Identify which cell holds the provided text, then report its (x, y) central coordinate. 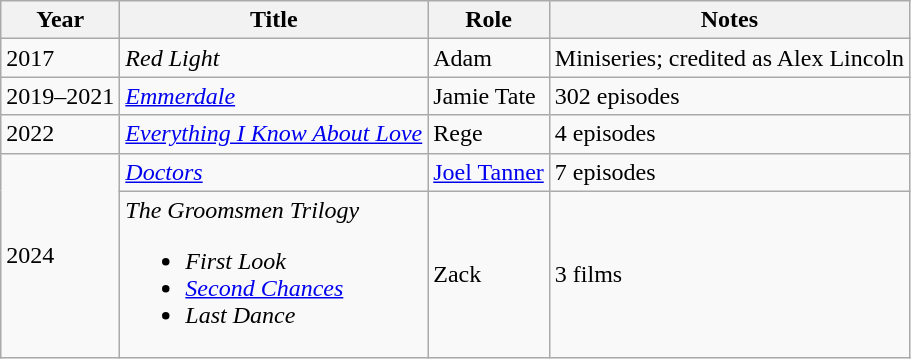
302 episodes (729, 96)
Rege (489, 134)
Title (274, 20)
Miniseries; credited as Alex Lincoln (729, 58)
The Groomsmen TrilogyFirst LookSecond ChancesLast Dance (274, 274)
Adam (489, 58)
4 episodes (729, 134)
7 episodes (729, 172)
Zack (489, 274)
2024 (60, 256)
2019–2021 (60, 96)
Everything I Know About Love (274, 134)
2022 (60, 134)
3 films (729, 274)
Year (60, 20)
Emmerdale (274, 96)
Red Light (274, 58)
Jamie Tate (489, 96)
Joel Tanner (489, 172)
Role (489, 20)
Notes (729, 20)
2017 (60, 58)
Doctors (274, 172)
